Extract the (x, y) coordinate from the center of the cell holding the provided text.  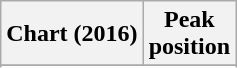
Chart (2016) (72, 34)
Peak position (189, 34)
